Return the (X, Y) coordinate for the center point of the cell that contains the specified text.  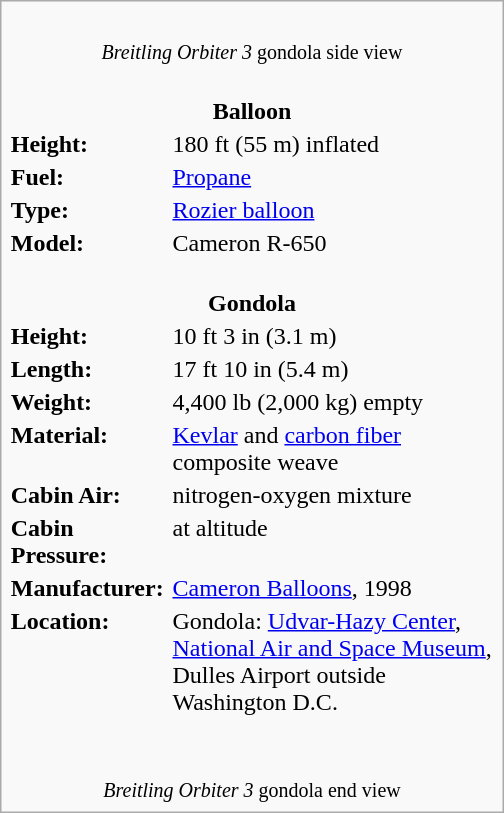
Breitling Orbiter 3 gondola side view (252, 38)
Propane (333, 177)
Rozier balloon (333, 210)
Cabin Pressure: (88, 542)
Weight: (88, 402)
Cameron R-650 (333, 243)
Gondola: Udvar-Hazy Center, National Air and Space Museum, Dulles Airport outside Washington D.C. (333, 662)
Breitling Orbiter 3 gondola end view (252, 762)
Material: (88, 448)
4,400 lb (2,000 kg) empty (333, 402)
Fuel: (88, 177)
10 ft 3 in (3.1 m) (333, 336)
Type: (88, 210)
Balloon (252, 98)
Manufacturer: (88, 588)
Kevlar and carbon fibercomposite weave (333, 448)
at altitude (333, 542)
180 ft (55 m) inflated (333, 144)
nitrogen-oxygen mixture (333, 495)
17 ft 10 in (5.4 m) (333, 369)
Location: (88, 662)
Cameron Balloons, 1998 (333, 588)
Length: (88, 369)
Model: (88, 243)
Gondola (252, 290)
Cabin Air: (88, 495)
